For the text-containing cell, return its midpoint in (x, y) coordinate format. 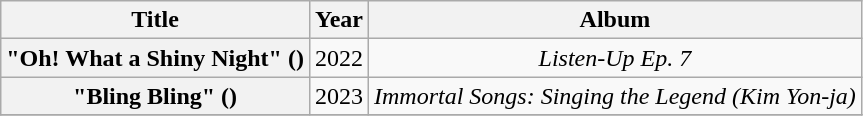
Immortal Songs: Singing the Legend (Kim Yon-ja) (614, 96)
2023 (338, 96)
Album (614, 20)
Listen-Up Ep. 7 (614, 58)
"Bling Bling" () (156, 96)
Year (338, 20)
Title (156, 20)
2022 (338, 58)
"Oh! What a Shiny Night" () (156, 58)
